Extract the [x, y] coordinate from the center of the cell holding the provided text.  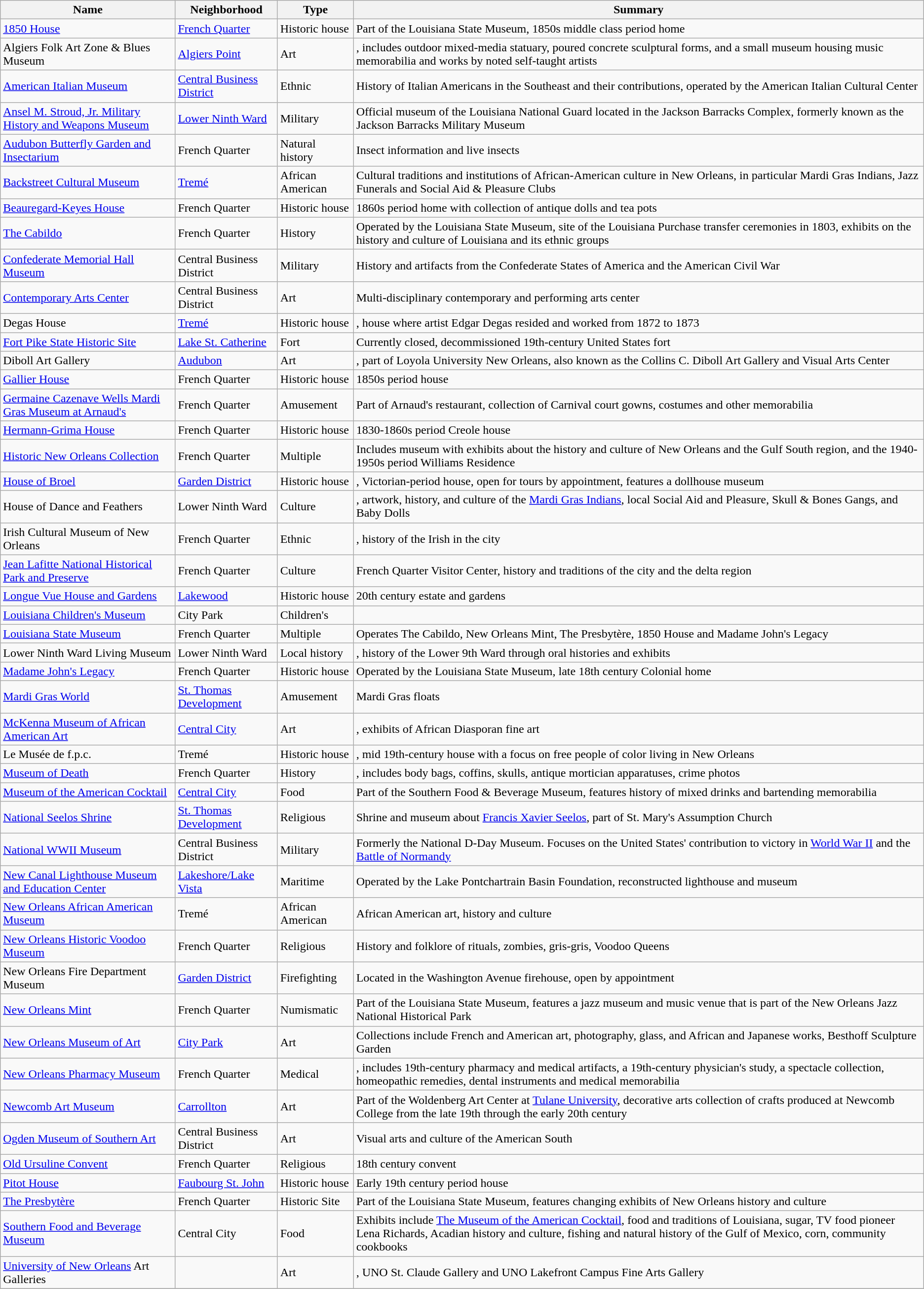
Operated by the Lake Pontchartrain Basin Foundation, reconstructed lighthouse and museum [639, 881]
New Orleans Pharmacy Museum [88, 1074]
Old Ursuline Convent [88, 1164]
Natural history [315, 150]
House of Dance and Feathers [88, 506]
1830-1860s period Creole house [639, 430]
The Cabildo [88, 233]
Formerly the National D-Day Museum. Focuses on the United States' contribution to victory in World War II and the Battle of Normandy [639, 850]
Visual arts and culture of the American South [639, 1138]
McKenna Museum of African American Art [88, 728]
Germaine Cazenave Wells Mardi Gras Museum at Arnaud's [88, 405]
Multi-disciplinary contemporary and performing arts center [639, 297]
, includes body bags, coffins, skulls, antique mortician apparatuses, crime photos [639, 773]
French Quarter Visitor Center, history and traditions of the city and the delta region [639, 570]
Backstreet Cultural Museum [88, 183]
Newcomb Art Museum [88, 1106]
Lakewood [226, 596]
Part of Arnaud's restaurant, collection of Carnival court gowns, costumes and other memorabilia [639, 405]
Madame John's Legacy [88, 671]
The Presbytère [88, 1202]
University of New Orleans Art Galleries [88, 1272]
Neighborhood [226, 10]
Gallier House [88, 379]
New Orleans Museum of Art [88, 1042]
Audubon Butterfly Garden and Insectarium [88, 150]
Irish Cultural Museum of New Orleans [88, 539]
Operated by the Louisiana State Museum, late 18th century Colonial home [639, 671]
National WWII Museum [88, 850]
Insect information and live insects [639, 150]
Medical [315, 1074]
New Orleans Historic Voodoo Museum [88, 946]
Located in the Washington Avenue firehouse, open by appointment [639, 978]
Museum of Death [88, 773]
Part of the Southern Food & Beverage Museum, features history of mixed drinks and bartending memorabilia [639, 792]
Maritime [315, 881]
20th century estate and gardens [639, 596]
Children's [315, 615]
African American art, history and culture [639, 914]
Ansel M. Stroud, Jr. Military History and Weapons Museum [88, 118]
Includes museum with exhibits about the history and culture of New Orleans and the Gulf South region, and the 1940-1950s period Williams Residence [639, 456]
Fort [315, 342]
Louisiana State Museum [88, 634]
New Orleans Fire Department Museum [88, 978]
1860s period home with collection of antique dolls and tea pots [639, 208]
Historic New Orleans Collection [88, 456]
New Orleans Mint [88, 1010]
Museum of the American Cocktail [88, 792]
Algiers Point [226, 54]
Mardi Gras floats [639, 697]
, part of Loyola University New Orleans, also known as the Collins C. Diboll Art Gallery and Visual Arts Center [639, 361]
Part of the Louisiana State Museum, features a jazz museum and music venue that is part of the New Orleans Jazz National Historical Park [639, 1010]
Fort Pike State Historic Site [88, 342]
History of Italian Americans in the Southeast and their contributions, operated by the American Italian Cultural Center [639, 86]
1850s period house [639, 379]
, Victorian-period house, open for tours by appointment, features a dollhouse museum [639, 481]
Hermann-Grima House [88, 430]
Diboll Art Gallery [88, 361]
Jean Lafitte National Historical Park and Preserve [88, 570]
Degas House [88, 323]
, artwork, history, and culture of the Mardi Gras Indians, local Social Aid and Pleasure, Skull & Bones Gangs, and Baby Dolls [639, 506]
Mardi Gras World [88, 697]
Le Musée de f.p.c. [88, 755]
, exhibits of African Diasporan fine art [639, 728]
, history of the Irish in the city [639, 539]
Firefighting [315, 978]
Longue Vue House and Gardens [88, 596]
New Canal Lighthouse Museum and Education Center [88, 881]
Shrine and museum about Francis Xavier Seelos, part of St. Mary's Assumption Church [639, 817]
Algiers Folk Art Zone & Blues Museum [88, 54]
, history of the Lower 9th Ward through oral histories and exhibits [639, 652]
House of Broel [88, 481]
Louisiana Children's Museum [88, 615]
National Seelos Shrine [88, 817]
History and folklore of rituals, zombies, gris-gris, Voodoo Queens [639, 946]
Official museum of the Louisiana National Guard located in the Jackson Barracks Complex, formerly known as the Jackson Barracks Military Museum [639, 118]
Early 19th century period house [639, 1183]
Currently closed, decommissioned 19th-century United States fort [639, 342]
1850 House [88, 29]
Operates The Cabildo, New Orleans Mint, The Presbytère, 1850 House and Madame John's Legacy [639, 634]
American Italian Museum [88, 86]
Part of the Louisiana State Museum, 1850s middle class period home [639, 29]
Beauregard-Keyes House [88, 208]
Lakeshore/Lake Vista [226, 881]
, house where artist Edgar Degas resided and worked from 1872 to 1873 [639, 323]
Lower Ninth Ward Living Museum [88, 652]
Ogden Museum of Southern Art [88, 1138]
New Orleans African American Museum [88, 914]
, UNO St. Claude Gallery and UNO Lakefront Campus Fine Arts Gallery [639, 1272]
Collections include French and American art, photography, glass, and African and Japanese works, Besthoff Sculpture Garden [639, 1042]
History and artifacts from the Confederate States of America and the American Civil War [639, 265]
Southern Food and Beverage Museum [88, 1234]
Local history [315, 652]
Summary [639, 10]
, mid 19th-century house with a focus on free people of color living in New Orleans [639, 755]
Part of the Louisiana State Museum, features changing exhibits of New Orleans history and culture [639, 1202]
Audubon [226, 361]
Type [315, 10]
Faubourg St. John [226, 1183]
Confederate Memorial Hall Museum [88, 265]
Numismatic [315, 1010]
Pitot House [88, 1183]
Carrollton [226, 1106]
18th century convent [639, 1164]
Name [88, 10]
Contemporary Arts Center [88, 297]
Lake St. Catherine [226, 342]
Historic Site [315, 1202]
